Detect which cell encompasses the target text, then output its (X, Y) center coordinate. 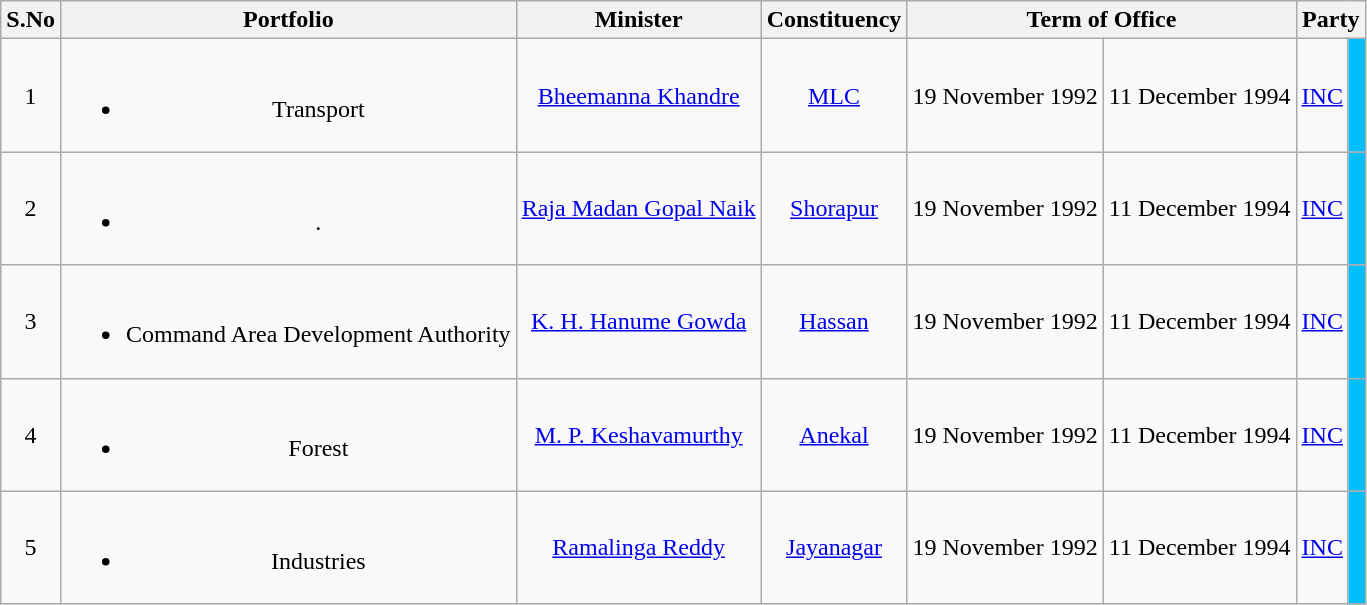
Forest (288, 434)
. (288, 208)
Portfolio (288, 20)
4 (31, 434)
Anekal (834, 434)
S.No (31, 20)
Transport (288, 96)
3 (31, 322)
Command Area Development Authority (288, 322)
Term of Office (1102, 20)
Raja Madan Gopal Naik (638, 208)
Party (1330, 20)
Industries (288, 548)
MLC (834, 96)
1 (31, 96)
2 (31, 208)
Shorapur (834, 208)
Bheemanna Khandre (638, 96)
Constituency (834, 20)
Hassan (834, 322)
Jayanagar (834, 548)
5 (31, 548)
K. H. Hanume Gowda (638, 322)
Minister (638, 20)
M. P. Keshavamurthy (638, 434)
Ramalinga Reddy (638, 548)
